Provide the [x, y] coordinate of the cell's center where the given text is located.  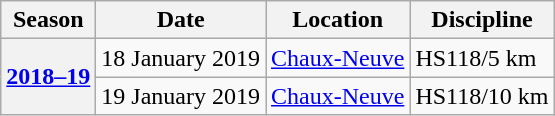
Season [48, 20]
Date [181, 20]
Location [338, 20]
18 January 2019 [181, 58]
Discipline [482, 20]
HS118/10 km [482, 96]
19 January 2019 [181, 96]
HS118/5 km [482, 58]
2018–19 [48, 77]
